Output the [X, Y] coordinate of the center of the cell containing the given text.  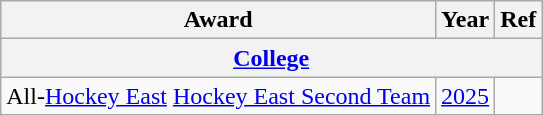
Year [466, 20]
College [272, 58]
Ref [518, 20]
All-Hockey East Hockey East Second Team [218, 96]
Award [218, 20]
2025 [466, 96]
